Detect which cell encompasses the target text, then output its (x, y) center coordinate. 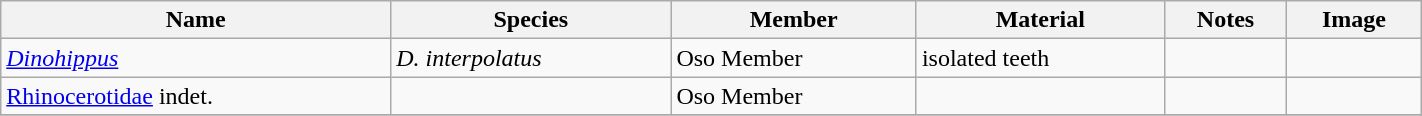
Material (1040, 20)
Dinohippus (196, 58)
Rhinocerotidae indet. (196, 96)
Image (1354, 20)
Notes (1226, 20)
isolated teeth (1040, 58)
Member (794, 20)
D. interpolatus (531, 58)
Species (531, 20)
Name (196, 20)
